Return the [X, Y] coordinate for the center point of the cell that contains the specified text.  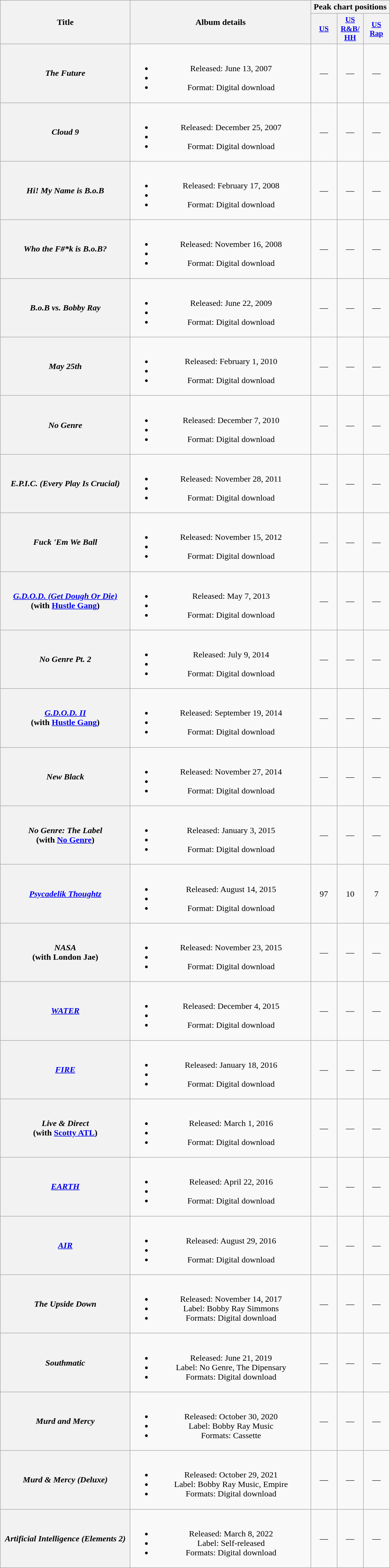
10 [350, 894]
Released: November 27, 2014Format: Digital download [221, 777]
Southmatic [65, 1362]
Released: July 9, 2014Format: Digital download [221, 659]
Released: November 28, 2011Format: Digital download [221, 483]
No Genre: The Label(with No Genre) [65, 835]
Cloud 9 [65, 132]
Released: February 17, 2008Format: Digital download [221, 191]
Released: January 3, 2015Format: Digital download [221, 835]
AIR [65, 1245]
WATER [65, 1011]
Who the F#*k is B.o.B? [65, 249]
Released: February 1, 2010Format: Digital download [221, 366]
Fuck 'Em We Ball [65, 542]
Released: November 16, 2008Format: Digital download [221, 249]
Released: December 25, 2007Format: Digital download [221, 132]
Artificial Intelligence (Elements 2) [65, 1539]
Released: November 23, 2015Format: Digital download [221, 952]
Released: November 15, 2012Format: Digital download [221, 542]
Released: March 1, 2016Format: Digital download [221, 1128]
Released: September 19, 2014Format: Digital download [221, 718]
New Black [65, 777]
The Future [65, 73]
Released: June 13, 2007Format: Digital download [221, 73]
US Rap [376, 29]
G.D.O.D. (Get Dough Or Die)(with Hustle Gang) [65, 601]
Released: August 14, 2015Format: Digital download [221, 894]
Released: June 21, 2019Label: No Genre, The DipensaryFormats: Digital download [221, 1362]
Peak chart positions [350, 7]
Released: May 7, 2013Format: Digital download [221, 601]
EARTH [65, 1187]
US [324, 29]
Psycadelik Thoughtz [65, 894]
97 [324, 894]
Released: April 22, 2016Format: Digital download [221, 1187]
No Genre Pt. 2 [65, 659]
E.P.I.C. (Every Play Is Crucial) [65, 483]
Released: December 4, 2015Format: Digital download [221, 1011]
FIRE [65, 1070]
G.D.O.D. II(with Hustle Gang) [65, 718]
Released: October 29, 2021Label: Bobby Ray Music, EmpireFormats: Digital download [221, 1480]
No Genre [65, 425]
7 [376, 894]
Murd and Mercy [65, 1421]
The Upside Down [65, 1304]
USR&B/HH [350, 29]
Released: November 14, 2017Label: Bobby Ray SimmonsFormats: Digital download [221, 1304]
Released: March 8, 2022Label: Self-releasedFormats: Digital download [221, 1539]
Released: December 7, 2010Format: Digital download [221, 425]
Hi! My Name is B.o.B [65, 191]
NASA(with London Jae) [65, 952]
Released: January 18, 2016Format: Digital download [221, 1070]
Released: August 29, 2016Format: Digital download [221, 1245]
Murd & Mercy (Deluxe) [65, 1480]
B.o.B vs. Bobby Ray [65, 308]
May 25th [65, 366]
Released: October 30, 2020Label: Bobby Ray MusicFormats: Cassette [221, 1421]
Title [65, 22]
Released: June 22, 2009Format: Digital download [221, 308]
Album details [221, 22]
Live & Direct(with Scotty ATL) [65, 1128]
